For the text-containing cell, return its midpoint in [X, Y] coordinate format. 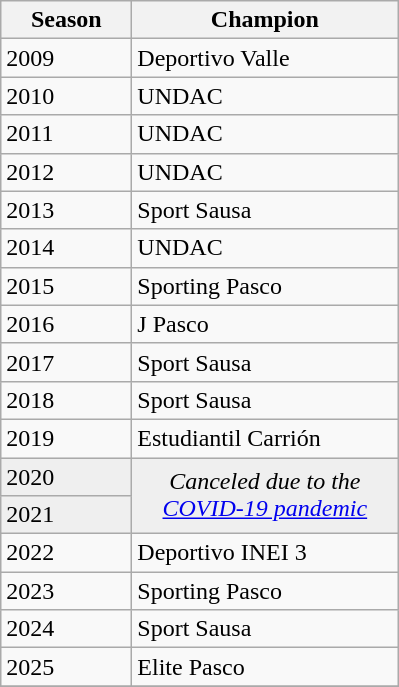
2017 [66, 362]
2025 [66, 667]
2015 [66, 286]
J Pasco [265, 324]
Estudiantil Carrión [265, 438]
2013 [66, 210]
Canceled due to the COVID-19 pandemic [265, 496]
Deportivo INEI 3 [265, 553]
2018 [66, 400]
2022 [66, 553]
2011 [66, 134]
2023 [66, 591]
Champion [265, 20]
2014 [66, 248]
2016 [66, 324]
2021 [66, 515]
2012 [66, 172]
2010 [66, 96]
2009 [66, 58]
2019 [66, 438]
Elite Pasco [265, 667]
Deportivo Valle [265, 58]
Season [66, 20]
2020 [66, 477]
2024 [66, 629]
